Return the [X, Y] coordinate for the center point of the cell that contains the specified text.  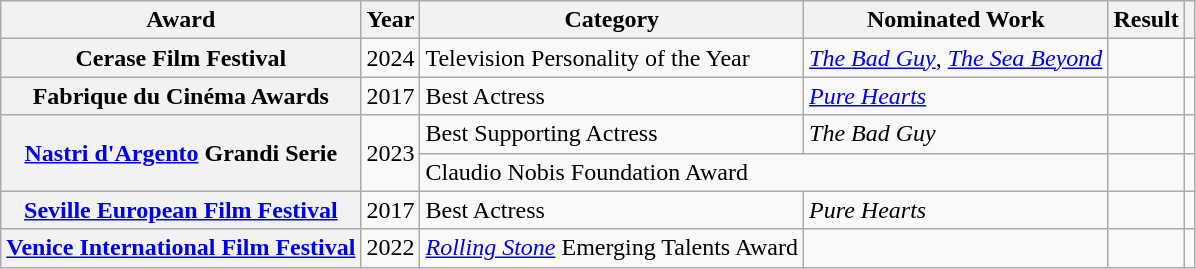
Venice International Film Festival [181, 248]
Fabrique du Cinéma Awards [181, 96]
Rolling Stone Emerging Talents Award [612, 248]
Year [390, 20]
2022 [390, 248]
Award [181, 20]
The Bad Guy, The Sea Beyond [956, 58]
2023 [390, 153]
Result [1146, 20]
Cerase Film Festival [181, 58]
Claudio Nobis Foundation Award [764, 172]
Nominated Work [956, 20]
Seville European Film Festival [181, 210]
The Bad Guy [956, 134]
Category [612, 20]
Nastri d'Argento Grandi Serie [181, 153]
2024 [390, 58]
Television Personality of the Year [612, 58]
Best Supporting Actress [612, 134]
